Scan for the cell matching the given text and deliver its [X, Y] coordinate at center. 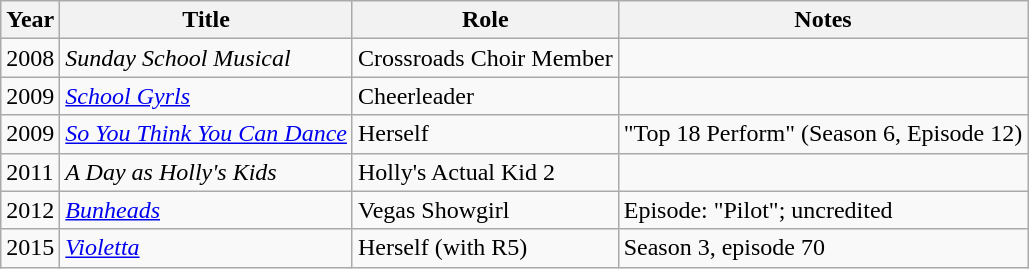
So You Think You Can Dance [206, 134]
2011 [30, 172]
Crossroads Choir Member [485, 58]
Vegas Showgirl [485, 210]
Episode: "Pilot"; uncredited [823, 210]
2008 [30, 58]
Title [206, 20]
Year [30, 20]
Holly's Actual Kid 2 [485, 172]
Herself (with R5) [485, 248]
A Day as Holly's Kids [206, 172]
Notes [823, 20]
Bunheads [206, 210]
Sunday School Musical [206, 58]
2015 [30, 248]
Violetta [206, 248]
Cheerleader [485, 96]
"Top 18 Perform" (Season 6, Episode 12) [823, 134]
Season 3, episode 70 [823, 248]
2012 [30, 210]
Role [485, 20]
School Gyrls [206, 96]
Herself [485, 134]
